For the text-containing cell, return its midpoint in [X, Y] coordinate format. 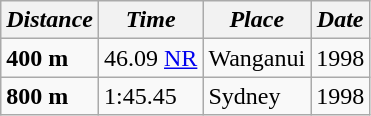
Time [150, 20]
Distance [50, 20]
800 m [50, 96]
1:45.45 [150, 96]
400 m [50, 58]
Sydney [257, 96]
Wanganui [257, 58]
46.09 NR [150, 58]
Date [340, 20]
Place [257, 20]
